Find where the given text appears and provide that cell's center as (x, y) coordinate. 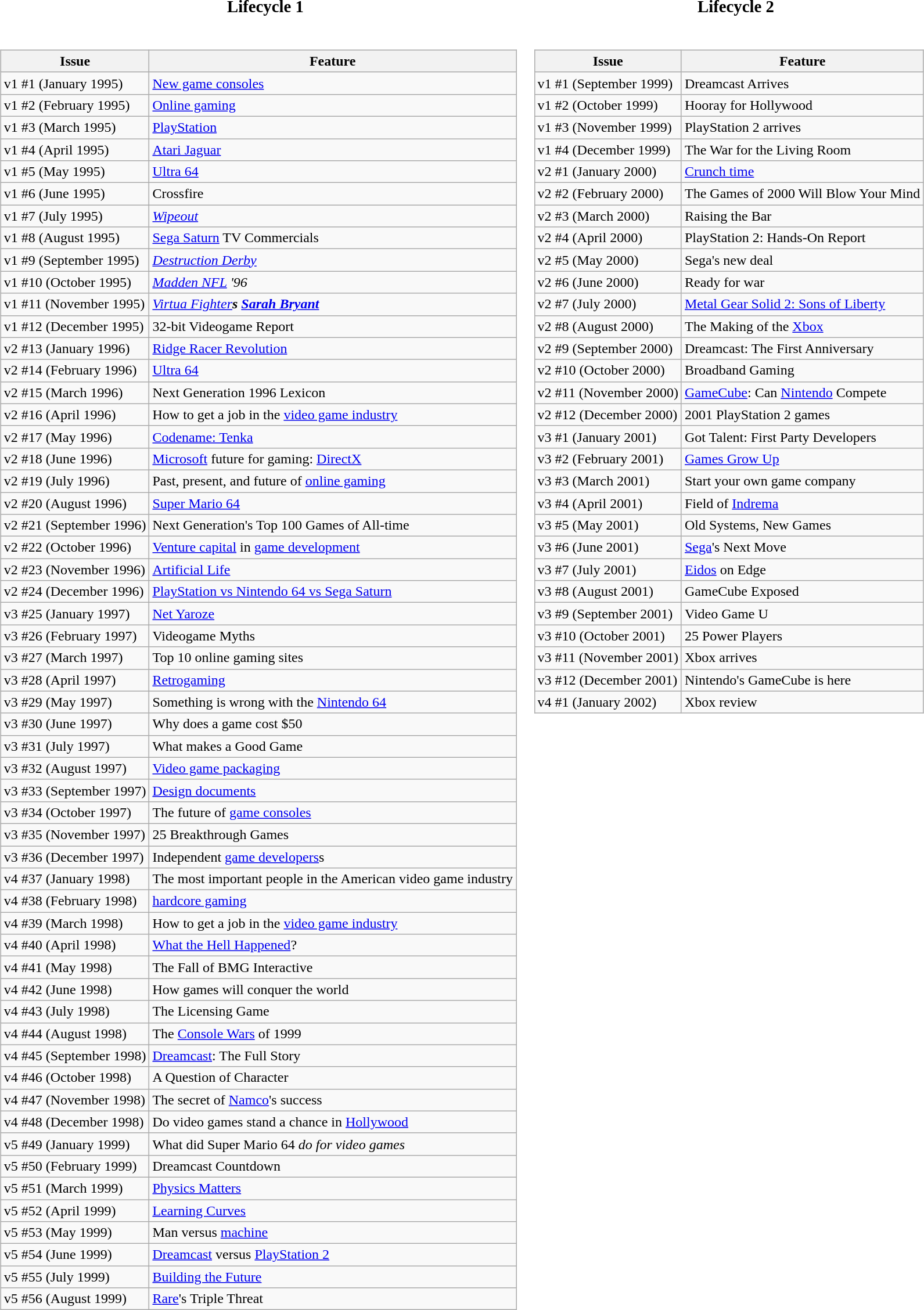
v3 #36 (December 1997) (75, 856)
Super Mario 64 (333, 503)
Nintendo's GameCube is here (802, 680)
Dreamcast: The First Anniversary (802, 348)
v4 #37 (January 1998) (75, 879)
v2 #2 (February 2000) (607, 194)
v3 #34 (October 1997) (75, 812)
v3 #10 (October 2001) (607, 636)
v1 #1 (January 1995) (75, 83)
The Licensing Game (333, 1012)
v1 #3 (March 1995) (75, 127)
Video game packaging (333, 768)
Online gaming (333, 105)
v3 #5 (May 2001) (607, 526)
v3 #31 (July 1997) (75, 746)
v2 #8 (August 2000) (607, 326)
v1 #1 (September 1999) (607, 83)
Design documents (333, 790)
GameCube: Can Nintendo Compete (802, 393)
New game consoles (333, 83)
PlayStation vs Nintendo 64 vs Sega Saturn (333, 592)
What did Super Mario 64 do for video games (333, 1144)
v3 #7 (July 2001) (607, 570)
32-bit Videogame Report (333, 326)
Do video games stand a chance in Hollywood (333, 1122)
v3 #26 (February 1997) (75, 636)
Old Systems, New Games (802, 526)
The most important people in the American video game industry (333, 879)
Physics Matters (333, 1188)
v2 #20 (August 1996) (75, 503)
v4 #46 (October 1998) (75, 1078)
v5 #55 (July 1999) (75, 1277)
Past, present, and future of online gaming (333, 481)
v4 #42 (June 1998) (75, 989)
v2 #10 (October 2000) (607, 370)
Learning Curves (333, 1211)
v3 #32 (August 1997) (75, 768)
v1 #4 (December 1999) (607, 149)
v2 #18 (June 1996) (75, 459)
Something is wrong with the Nintendo 64 (333, 702)
v2 #11 (November 2000) (607, 393)
v2 #24 (December 1996) (75, 592)
v2 #14 (February 1996) (75, 370)
Raising the Bar (802, 216)
v2 #13 (January 1996) (75, 348)
v3 #2 (February 2001) (607, 459)
25 Power Players (802, 636)
v3 #12 (December 2001) (607, 680)
v2 #17 (May 1996) (75, 437)
The War for the Living Room (802, 149)
v5 #51 (March 1999) (75, 1188)
v2 #6 (June 2000) (607, 282)
v1 #11 (November 1995) (75, 304)
v4 #38 (February 1998) (75, 901)
Virtua Fighters Sarah Bryant (333, 304)
Sega's Next Move (802, 548)
Artificial Life (333, 570)
Dreamcast: The Full Story (333, 1056)
Hooray for Hollywood (802, 105)
Dreamcast versus PlayStation 2 (333, 1255)
v1 #10 (October 1995) (75, 282)
Xbox arrives (802, 658)
Sega's new deal (802, 260)
v4 #45 (September 1998) (75, 1056)
v2 #5 (May 2000) (607, 260)
PlayStation 2 arrives (802, 127)
Ridge Racer Revolution (333, 348)
v5 #56 (August 1999) (75, 1299)
Next Generation's Top 100 Games of All-time (333, 526)
Wipeout (333, 216)
v1 #12 (December 1995) (75, 326)
Man versus machine (333, 1233)
v2 #16 (April 1996) (75, 415)
Xbox review (802, 702)
Net Yaroze (333, 614)
v1 #9 (September 1995) (75, 260)
Rare's Triple Threat (333, 1299)
v5 #53 (May 1999) (75, 1233)
Why does a game cost $50 (333, 724)
Venture capital in game development (333, 548)
Crunch time (802, 172)
Eidos on Edge (802, 570)
v4 #44 (August 1998) (75, 1034)
v5 #54 (June 1999) (75, 1255)
v2 #22 (October 1996) (75, 548)
GameCube Exposed (802, 592)
v2 #4 (April 2000) (607, 238)
v2 #7 (July 2000) (607, 304)
v3 #8 (August 2001) (607, 592)
Building the Future (333, 1277)
v4 #40 (April 1998) (75, 945)
v3 #27 (March 1997) (75, 658)
v1 #3 (November 1999) (607, 127)
v4 #39 (March 1998) (75, 923)
v1 #8 (August 1995) (75, 238)
v4 #1 (January 2002) (607, 702)
v2 #23 (November 1996) (75, 570)
Games Grow Up (802, 459)
v1 #7 (July 1995) (75, 216)
2001 PlayStation 2 games (802, 415)
PlayStation (333, 127)
How games will conquer the world (333, 989)
Independent game developerss (333, 856)
Videogame Myths (333, 636)
The future of game consoles (333, 812)
Destruction Derby (333, 260)
v2 #3 (March 2000) (607, 216)
v3 #30 (June 1997) (75, 724)
v4 #48 (December 1998) (75, 1122)
hardcore gaming (333, 901)
A Question of Character (333, 1078)
v3 #33 (September 1997) (75, 790)
25 Breakthrough Games (333, 834)
The Fall of BMG Interactive (333, 967)
The Games of 2000 Will Blow Your Mind (802, 194)
Atari Jaguar (333, 149)
v5 #52 (April 1999) (75, 1211)
v3 #11 (November 2001) (607, 658)
Dreamcast Arrives (802, 83)
v4 #47 (November 1998) (75, 1100)
v3 #3 (March 2001) (607, 481)
v2 #15 (March 1996) (75, 393)
Dreamcast Countdown (333, 1166)
PlayStation 2: Hands-On Report (802, 238)
v1 #2 (February 1995) (75, 105)
Retrogaming (333, 680)
The secret of Namco's success (333, 1100)
Broadband Gaming (802, 370)
Field of Indrema (802, 503)
v3 #28 (April 1997) (75, 680)
Start your own game company (802, 481)
v2 #1 (January 2000) (607, 172)
Ready for war (802, 282)
v2 #12 (December 2000) (607, 415)
Crossfire (333, 194)
v2 #21 (September 1996) (75, 526)
v2 #9 (September 2000) (607, 348)
Madden NFL '96 (333, 282)
Next Generation 1996 Lexicon (333, 393)
Video Game U (802, 614)
v1 #4 (April 1995) (75, 149)
v3 #6 (June 2001) (607, 548)
Sega Saturn TV Commercials (333, 238)
v3 #29 (May 1997) (75, 702)
v4 #43 (July 1998) (75, 1012)
v4 #41 (May 1998) (75, 967)
Microsoft future for gaming: DirectX (333, 459)
v1 #2 (October 1999) (607, 105)
The Making of the Xbox (802, 326)
v3 #4 (April 2001) (607, 503)
Metal Gear Solid 2: Sons of Liberty (802, 304)
v5 #49 (January 1999) (75, 1144)
v3 #9 (September 2001) (607, 614)
Codename: Tenka (333, 437)
What the Hell Happened? (333, 945)
v3 #25 (January 1997) (75, 614)
v1 #6 (June 1995) (75, 194)
Got Talent: First Party Developers (802, 437)
v3 #35 (November 1997) (75, 834)
Top 10 online gaming sites (333, 658)
v3 #1 (January 2001) (607, 437)
v5 #50 (February 1999) (75, 1166)
What makes a Good Game (333, 746)
v1 #5 (May 1995) (75, 172)
The Console Wars of 1999 (333, 1034)
v2 #19 (July 1996) (75, 481)
